Capture the cell that displays the provided text and extract its (X, Y) central coordinate. 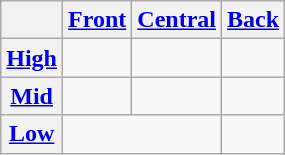
Mid (32, 96)
Low (32, 134)
Front (98, 20)
Central (177, 20)
Back (254, 20)
High (32, 58)
